For the text-containing cell, return its midpoint in (X, Y) coordinate format. 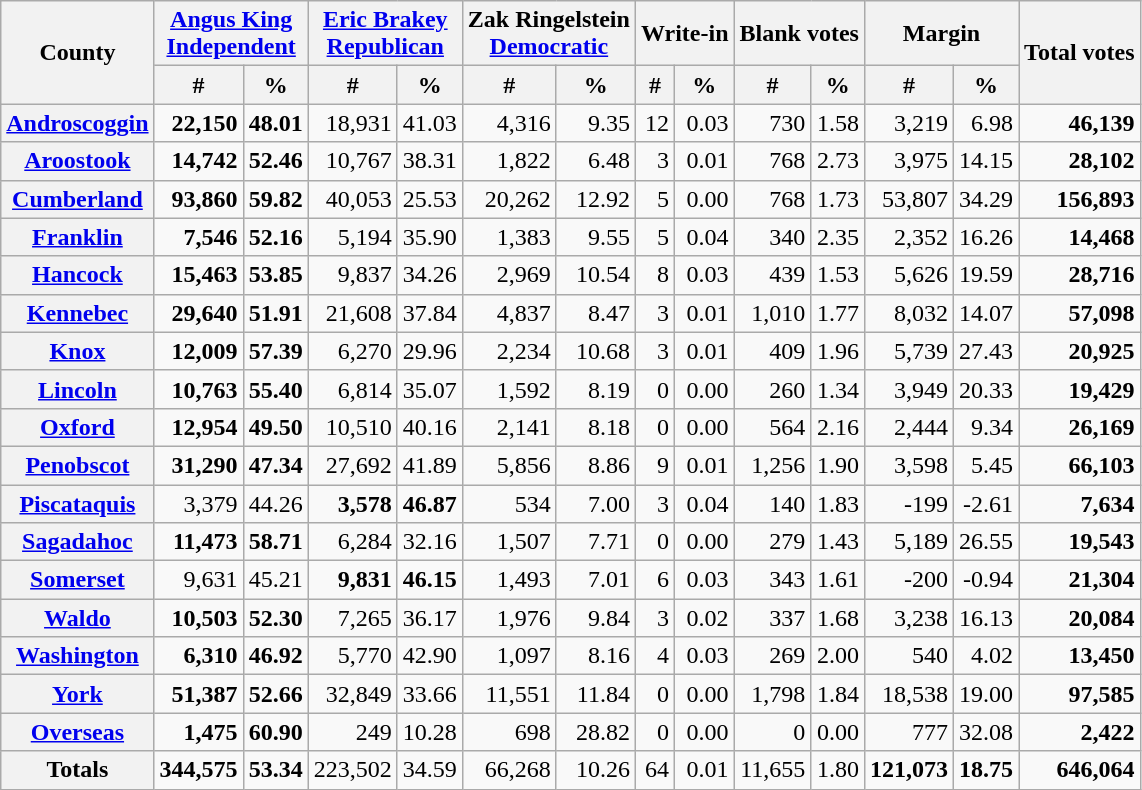
343 (772, 580)
439 (772, 275)
46.92 (276, 656)
0.02 (704, 618)
York (78, 694)
47.34 (276, 465)
Kennebec (78, 313)
9.84 (596, 618)
14.15 (986, 161)
44.26 (276, 503)
40,053 (352, 199)
Blank votes (799, 34)
1,097 (509, 656)
1.96 (838, 351)
County (78, 52)
5,194 (352, 237)
269 (772, 656)
Write-in (684, 34)
51.91 (276, 313)
52.46 (276, 161)
2.73 (838, 161)
16.13 (986, 618)
Overseas (78, 732)
10,763 (198, 389)
20,084 (1080, 618)
32.08 (986, 732)
34.59 (430, 770)
3,975 (908, 161)
730 (772, 123)
32.16 (430, 542)
26.55 (986, 542)
55.40 (276, 389)
344,575 (198, 770)
4,316 (509, 123)
20,262 (509, 199)
19.00 (986, 694)
57.39 (276, 351)
40.16 (430, 427)
18.75 (986, 770)
48.01 (276, 123)
12,009 (198, 351)
11,655 (772, 770)
10.26 (596, 770)
8,032 (908, 313)
698 (509, 732)
Piscataquis (78, 503)
1.73 (838, 199)
5,739 (908, 351)
3,949 (908, 389)
12,954 (198, 427)
53.85 (276, 275)
10.28 (430, 732)
52.66 (276, 694)
Sagadahoc (78, 542)
1,507 (509, 542)
2,969 (509, 275)
42.90 (430, 656)
2.35 (838, 237)
1.77 (838, 313)
2,234 (509, 351)
28.82 (596, 732)
337 (772, 618)
3,598 (908, 465)
1,976 (509, 618)
Waldo (78, 618)
35.90 (430, 237)
12.92 (596, 199)
9.35 (596, 123)
9,631 (198, 580)
58.71 (276, 542)
57,098 (1080, 313)
340 (772, 237)
19,543 (1080, 542)
1,493 (509, 580)
Margin (941, 34)
1.61 (838, 580)
19.59 (986, 275)
26,169 (1080, 427)
2.00 (838, 656)
29.96 (430, 351)
534 (509, 503)
5,770 (352, 656)
1,475 (198, 732)
Cumberland (78, 199)
20.33 (986, 389)
Androscoggin (78, 123)
3,219 (908, 123)
2,352 (908, 237)
Totals (78, 770)
279 (772, 542)
27,692 (352, 465)
Lincoln (78, 389)
Total votes (1080, 52)
Eric BrakeyRepublican (385, 34)
3,578 (352, 503)
7,265 (352, 618)
27.43 (986, 351)
140 (772, 503)
-0.94 (986, 580)
1.80 (838, 770)
6.48 (596, 161)
6,284 (352, 542)
10,510 (352, 427)
1.90 (838, 465)
53,807 (908, 199)
7.71 (596, 542)
2,422 (1080, 732)
1,256 (772, 465)
6,270 (352, 351)
8.16 (596, 656)
31,290 (198, 465)
97,585 (1080, 694)
Somerset (78, 580)
8.19 (596, 389)
10.68 (596, 351)
16.26 (986, 237)
1.53 (838, 275)
6,814 (352, 389)
11,551 (509, 694)
21,608 (352, 313)
18,931 (352, 123)
25.53 (430, 199)
49.50 (276, 427)
1.83 (838, 503)
-200 (908, 580)
66,268 (509, 770)
9,837 (352, 275)
7.01 (596, 580)
Knox (78, 351)
Aroostook (78, 161)
Franklin (78, 237)
19,429 (1080, 389)
1.68 (838, 618)
4 (654, 656)
5,856 (509, 465)
10.54 (596, 275)
64 (654, 770)
35.07 (430, 389)
6.98 (986, 123)
5,626 (908, 275)
22,150 (198, 123)
Angus KingIndependent (231, 34)
1,010 (772, 313)
3,379 (198, 503)
52.16 (276, 237)
564 (772, 427)
1,798 (772, 694)
14,742 (198, 161)
33.66 (430, 694)
66,103 (1080, 465)
1.34 (838, 389)
4,837 (509, 313)
646,064 (1080, 770)
11,473 (198, 542)
41.03 (430, 123)
2.16 (838, 427)
-199 (908, 503)
10,503 (198, 618)
2,141 (509, 427)
Zak RingelsteinDemocratic (548, 34)
121,073 (908, 770)
13,450 (1080, 656)
2,444 (908, 427)
51,387 (198, 694)
540 (908, 656)
Penobscot (78, 465)
38.31 (430, 161)
34.29 (986, 199)
36.17 (430, 618)
9 (654, 465)
53.34 (276, 770)
28,102 (1080, 161)
20,925 (1080, 351)
15,463 (198, 275)
9,831 (352, 580)
9.34 (986, 427)
1,383 (509, 237)
-2.61 (986, 503)
6,310 (198, 656)
9.55 (596, 237)
1,592 (509, 389)
21,304 (1080, 580)
29,640 (198, 313)
4.02 (986, 656)
11.84 (596, 694)
7,546 (198, 237)
12 (654, 123)
46.87 (430, 503)
59.82 (276, 199)
8 (654, 275)
41.89 (430, 465)
52.30 (276, 618)
93,860 (198, 199)
7,634 (1080, 503)
7.00 (596, 503)
60.90 (276, 732)
34.26 (430, 275)
5,189 (908, 542)
777 (908, 732)
14,468 (1080, 237)
18,538 (908, 694)
6 (654, 580)
45.21 (276, 580)
249 (352, 732)
37.84 (430, 313)
156,893 (1080, 199)
3,238 (908, 618)
409 (772, 351)
1.84 (838, 694)
32,849 (352, 694)
223,502 (352, 770)
8.47 (596, 313)
46,139 (1080, 123)
1,822 (509, 161)
5.45 (986, 465)
1.43 (838, 542)
46.15 (430, 580)
10,767 (352, 161)
1.58 (838, 123)
8.18 (596, 427)
28,716 (1080, 275)
260 (772, 389)
Hancock (78, 275)
Oxford (78, 427)
8.86 (596, 465)
Washington (78, 656)
14.07 (986, 313)
